Determine the [X, Y] coordinate at the center of the cell enclosing the given text.  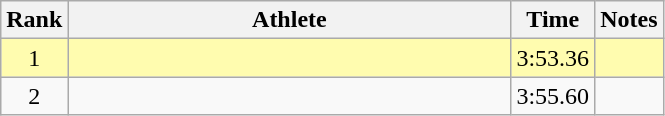
1 [34, 58]
3:53.36 [553, 58]
Time [553, 20]
2 [34, 96]
Rank [34, 20]
Athlete [290, 20]
3:55.60 [553, 96]
Notes [629, 20]
